Extract the (x, y) coordinate from the center of the cell holding the provided text.  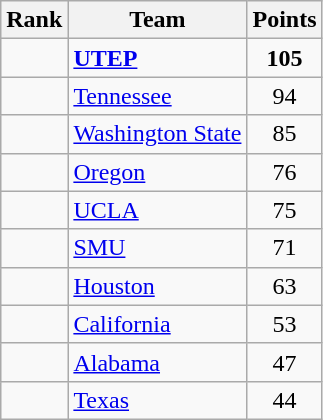
105 (284, 58)
Oregon (158, 172)
Tennessee (158, 96)
44 (284, 400)
75 (284, 210)
UCLA (158, 210)
Washington State (158, 134)
Points (284, 20)
Texas (158, 400)
Alabama (158, 362)
Houston (158, 286)
94 (284, 96)
SMU (158, 248)
53 (284, 324)
UTEP (158, 58)
71 (284, 248)
76 (284, 172)
85 (284, 134)
California (158, 324)
47 (284, 362)
Rank (34, 20)
Team (158, 20)
63 (284, 286)
